For the text-containing cell, return its midpoint in [x, y] coordinate format. 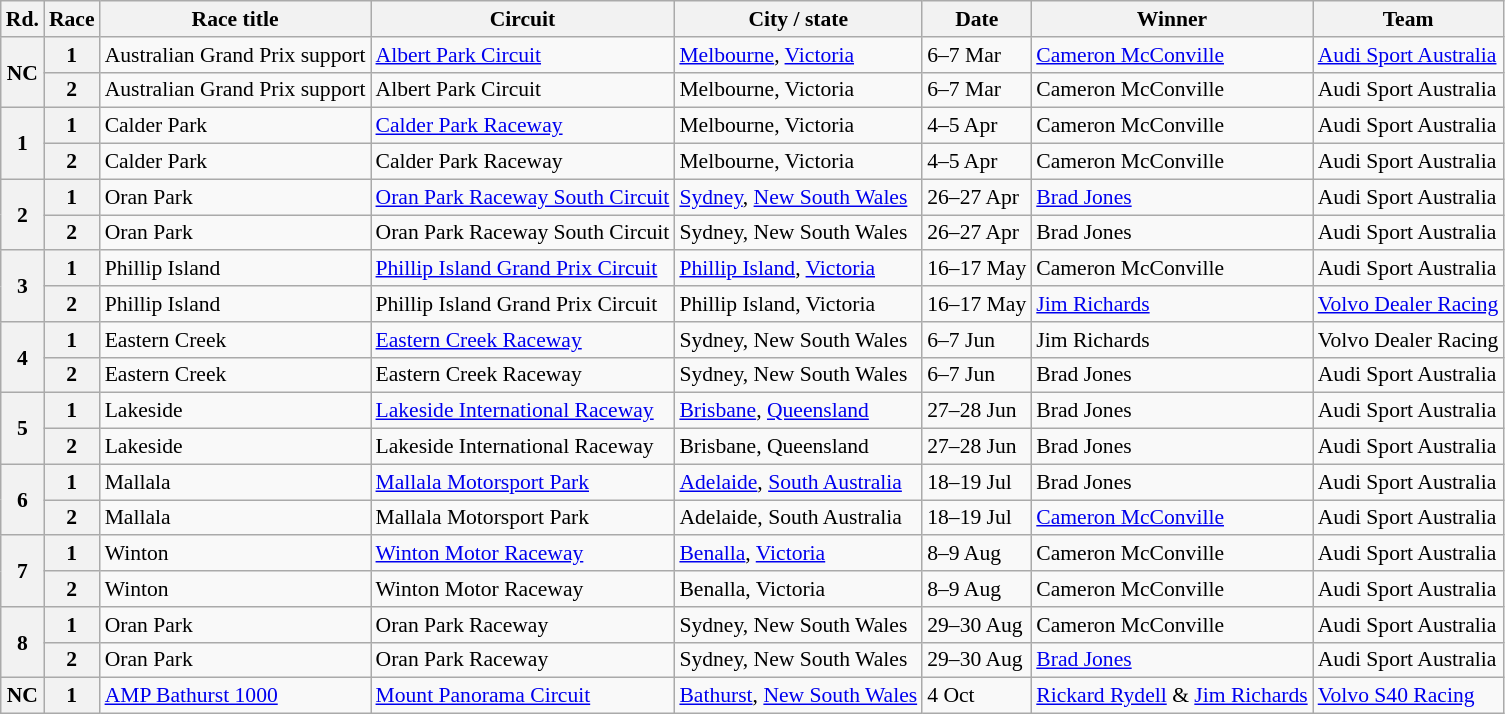
Circuit [522, 19]
AMP Bathurst 1000 [236, 696]
5 [22, 428]
4 Oct [976, 696]
Race title [236, 19]
Team [1408, 19]
Rickard Rydell & Jim Richards [1172, 696]
Mount Panorama Circuit [522, 696]
Volvo S40 Racing [1408, 696]
Race [72, 19]
Rd. [22, 19]
6 [22, 500]
Bathurst, New South Wales [798, 696]
7 [22, 572]
City / state [798, 19]
Winner [1172, 19]
4 [22, 358]
3 [22, 286]
8 [22, 642]
Date [976, 19]
